From the cell containing the given text, extract its center point as (X, Y) coordinate. 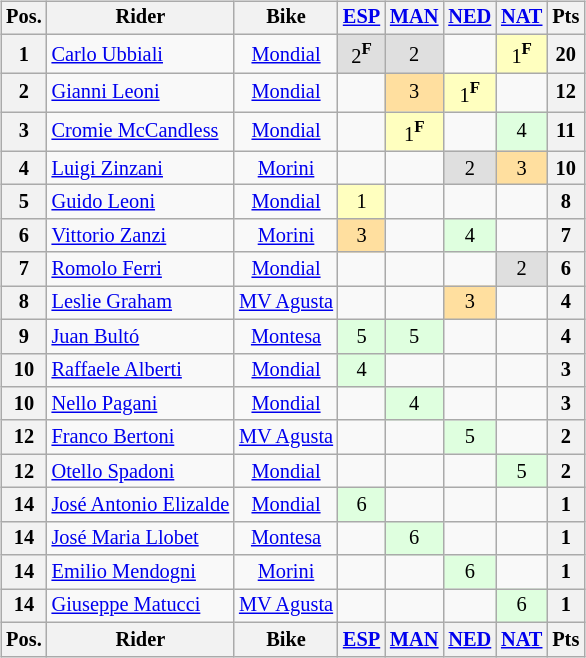
Franco Bertoni (140, 437)
Emilio Mendogni (140, 572)
Cromie McCandless (140, 132)
Leslie Graham (140, 303)
Otello Spadoni (140, 471)
20 (566, 54)
Giuseppe Matucci (140, 606)
Luigi Zinzani (140, 168)
Juan Bultó (140, 336)
2F (362, 54)
José Antonio Elizalde (140, 505)
Carlo Ubbiali (140, 54)
Nello Pagani (140, 404)
Vittorio Zanzi (140, 235)
Guido Leoni (140, 202)
José Maria Llobet (140, 538)
Gianni Leoni (140, 92)
11 (566, 132)
9 (24, 336)
Raffaele Alberti (140, 370)
Romolo Ferri (140, 269)
